Return (x, y) of the center of cell containing provided text 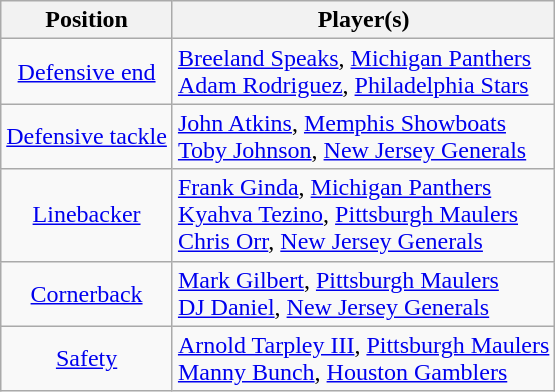
Frank Ginda, Michigan Panthers Kyahva Tezino, Pittsburgh Maulers Chris Orr, New Jersey Generals (363, 215)
John Atkins, Memphis Showboats Toby Johnson, New Jersey Generals (363, 136)
Player(s) (363, 20)
Linebacker (87, 215)
Breeland Speaks, Michigan Panthers Adam Rodriguez, Philadelphia Stars (363, 72)
Defensive end (87, 72)
Position (87, 20)
Mark Gilbert, Pittsburgh Maulers DJ Daniel, New Jersey Generals (363, 294)
Arnold Tarpley III, Pittsburgh Maulers Manny Bunch, Houston Gamblers (363, 358)
Cornerback (87, 294)
Safety (87, 358)
Defensive tackle (87, 136)
